Provide the [x, y] coordinate of the cell's center where the given text is located.  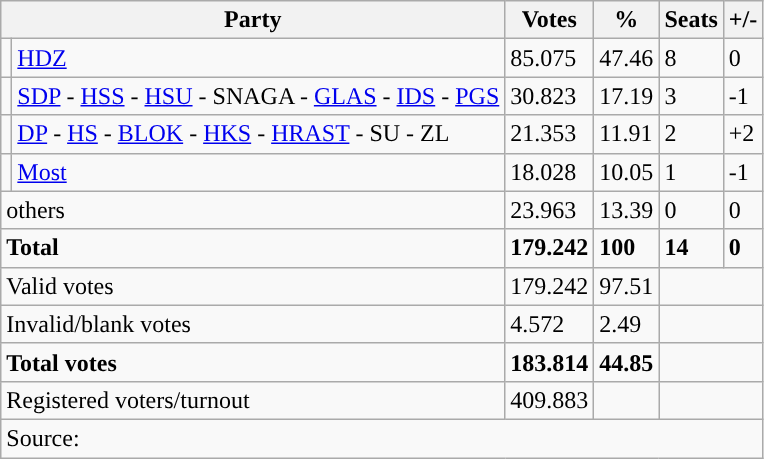
21.353 [550, 134]
2 [691, 134]
14 [691, 248]
18.028 [550, 172]
13.39 [626, 210]
1 [691, 172]
HDZ [258, 58]
DP - HS - BLOK - HKS - HRAST - SU - ZL [258, 134]
Most [258, 172]
Total [253, 248]
85.075 [550, 58]
others [253, 210]
Votes [550, 20]
+/- [742, 20]
30.823 [550, 96]
Seats [691, 20]
11.91 [626, 134]
3 [691, 96]
23.963 [550, 210]
10.05 [626, 172]
SDP - HSS - HSU - SNAGA - GLAS - IDS - PGS [258, 96]
% [626, 20]
Invalid/blank votes [253, 324]
2.49 [626, 324]
97.51 [626, 286]
Party [253, 20]
8 [691, 58]
47.46 [626, 58]
44.85 [626, 362]
100 [626, 248]
Source: [382, 438]
4.572 [550, 324]
Total votes [253, 362]
17.19 [626, 96]
183.814 [550, 362]
+2 [742, 134]
Registered voters/turnout [253, 400]
Valid votes [253, 286]
409.883 [550, 400]
